Search for the cell housing the specified text and yield its (x, y) center coordinate. 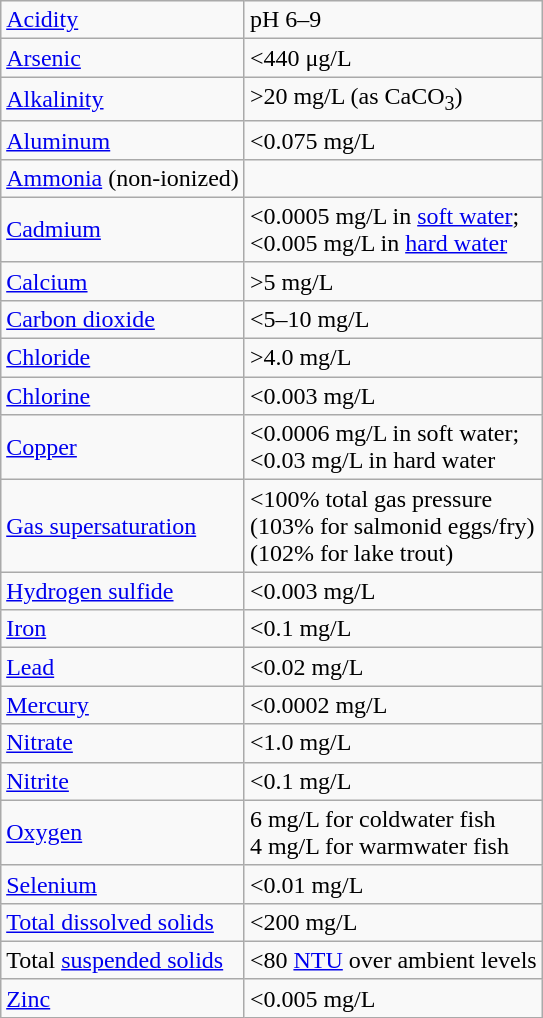
Cadmium (123, 230)
<0.0005 mg/L in soft water; <0.005 mg/L in hard water (393, 230)
<80 NTU over ambient levels (393, 960)
<0.0002 mg/L (393, 705)
<100% total gas pressure (103% for salmonid eggs/fry)(102% for lake trout) (393, 526)
<0.075 mg/L (393, 140)
Chloride (123, 358)
Zinc (123, 998)
Aluminum (123, 140)
<5–10 mg/L (393, 319)
<0.005 mg/L (393, 998)
Calcium (123, 281)
>4.0 mg/L (393, 358)
Acidity (123, 20)
Mercury (123, 705)
<200 mg/L (393, 922)
Hydrogen sulfide (123, 591)
Total dissolved solids (123, 922)
Lead (123, 667)
Total suspended solids (123, 960)
>20 mg/L (as CaCO3) (393, 99)
Selenium (123, 884)
6 mg/L for coldwater fish 4 mg/L for warmwater fish (393, 832)
Chlorine (123, 396)
Oxygen (123, 832)
pH 6–9 (393, 20)
<440 μg/L (393, 58)
Arsenic (123, 58)
Iron (123, 629)
<0.01 mg/L (393, 884)
>5 mg/L (393, 281)
<1.0 mg/L (393, 743)
<0.02 mg/L (393, 667)
Alkalinity (123, 99)
Copper (123, 448)
Carbon dioxide (123, 319)
Nitrite (123, 781)
<0.0006 mg/L in soft water; <0.03 mg/L in hard water (393, 448)
Nitrate (123, 743)
Gas supersaturation (123, 526)
Ammonia (non-ionized) (123, 178)
